Search for the cell housing the specified text and yield its (x, y) center coordinate. 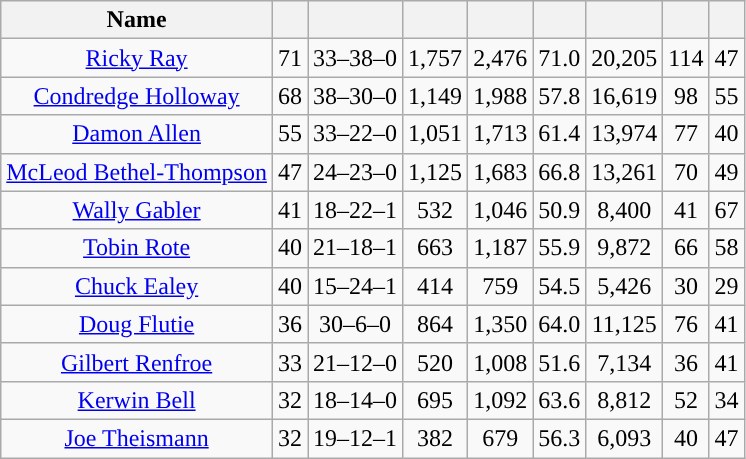
864 (436, 324)
2,476 (500, 58)
532 (436, 210)
63.6 (560, 400)
21–18–1 (356, 248)
21–12–0 (356, 362)
5,426 (624, 286)
56.3 (560, 438)
70 (686, 172)
Gilbert Renfroe (137, 362)
114 (686, 58)
34 (726, 400)
58 (726, 248)
6,093 (624, 438)
51.6 (560, 362)
33–22–0 (356, 134)
1,008 (500, 362)
64.0 (560, 324)
19–12–1 (356, 438)
Damon Allen (137, 134)
Joe Theismann (137, 438)
13,261 (624, 172)
8,812 (624, 400)
Ricky Ray (137, 58)
1,988 (500, 96)
16,619 (624, 96)
11,125 (624, 324)
McLeod Bethel-Thompson (137, 172)
1,350 (500, 324)
1,051 (436, 134)
18–14–0 (356, 400)
Condredge Holloway (137, 96)
520 (436, 362)
18–22–1 (356, 210)
1,757 (436, 58)
15–24–1 (356, 286)
98 (686, 96)
20,205 (624, 58)
52 (686, 400)
71.0 (560, 58)
Wally Gabler (137, 210)
1,046 (500, 210)
Doug Flutie (137, 324)
54.5 (560, 286)
382 (436, 438)
679 (500, 438)
695 (436, 400)
55.9 (560, 248)
38–30–0 (356, 96)
67 (726, 210)
9,872 (624, 248)
66 (686, 248)
71 (290, 58)
76 (686, 324)
Kerwin Bell (137, 400)
759 (500, 286)
50.9 (560, 210)
1,713 (500, 134)
Name (137, 20)
1,187 (500, 248)
7,134 (624, 362)
57.8 (560, 96)
66.8 (560, 172)
1,683 (500, 172)
Tobin Rote (137, 248)
1,092 (500, 400)
13,974 (624, 134)
33 (290, 362)
49 (726, 172)
414 (436, 286)
30 (686, 286)
77 (686, 134)
30–6–0 (356, 324)
68 (290, 96)
24–23–0 (356, 172)
1,149 (436, 96)
8,400 (624, 210)
61.4 (560, 134)
1,125 (436, 172)
Chuck Ealey (137, 286)
33–38–0 (356, 58)
29 (726, 286)
663 (436, 248)
